Scan for the cell matching the given text and deliver its (x, y) coordinate at center. 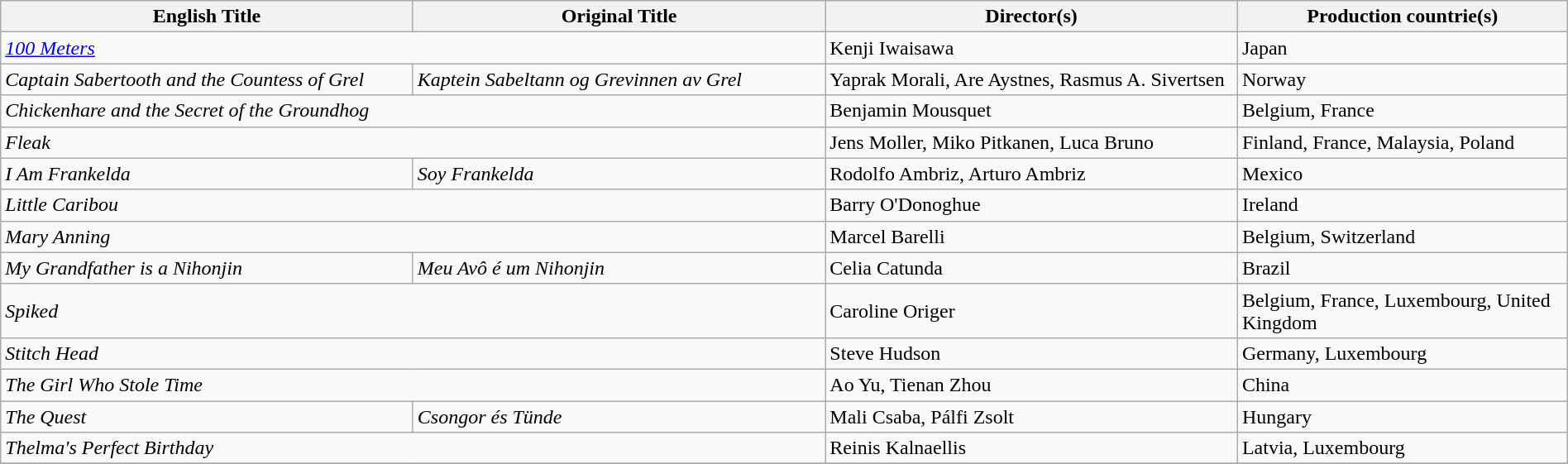
I Am Frankelda (207, 174)
Stitch Head (414, 353)
Marcel Barelli (1032, 237)
Little Caribou (414, 205)
Brazil (1403, 268)
Director(s) (1032, 17)
Steve Hudson (1032, 353)
The Quest (207, 416)
Ao Yu, Tienan Zhou (1032, 385)
Thelma's Perfect Birthday (414, 448)
Hungary (1403, 416)
Belgium, Switzerland (1403, 237)
Chickenhare and the Secret of the Groundhog (414, 111)
Barry O'Donoghue (1032, 205)
Csongor és Tünde (619, 416)
Jens Moller, Miko Pitkanen, Luca Bruno (1032, 142)
Soy Frankelda (619, 174)
Latvia, Luxembourg (1403, 448)
Yaprak Morali, Are Aystnes, Rasmus A. Sivertsen (1032, 79)
Original Title (619, 17)
My Grandfather is a Nihonjin (207, 268)
China (1403, 385)
Caroline Origer (1032, 311)
Kenji Iwaisawa (1032, 48)
Mali Csaba, Pálfi Zsolt (1032, 416)
The Girl Who Stole Time (414, 385)
Rodolfo Ambriz, Arturo Ambriz (1032, 174)
Reinis Kalnaellis (1032, 448)
English Title (207, 17)
Spiked (414, 311)
Ireland (1403, 205)
Fleak (414, 142)
Japan (1403, 48)
Finland, France, Malaysia, Poland (1403, 142)
Belgium, France, Luxembourg, United Kingdom (1403, 311)
Kaptein Sabeltann og Grevinnen av Grel (619, 79)
Mary Anning (414, 237)
Germany, Luxembourg (1403, 353)
Norway (1403, 79)
100 Meters (414, 48)
Captain Sabertooth and the Countess of Grel (207, 79)
Celia Catunda (1032, 268)
Mexico (1403, 174)
Production countrie(s) (1403, 17)
Belgium, France (1403, 111)
Meu Avô é um Nihonjin (619, 268)
Benjamin Mousquet (1032, 111)
